Locate the cell with the specified text and output its [x, y] center coordinate. 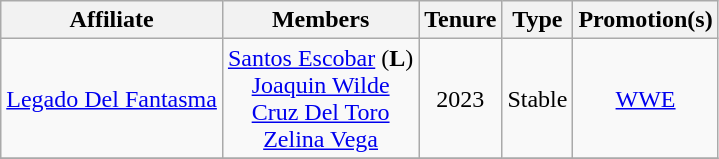
Affiliate [112, 20]
Type [538, 20]
WWE [646, 98]
Tenure [460, 20]
Stable [538, 98]
2023 [460, 98]
Legado Del Fantasma [112, 98]
Santos Escobar (L)Joaquin WildeCruz Del ToroZelina Vega [320, 98]
Promotion(s) [646, 20]
Members [320, 20]
